Return the (X, Y) coordinate for the center point of the cell that contains the specified text.  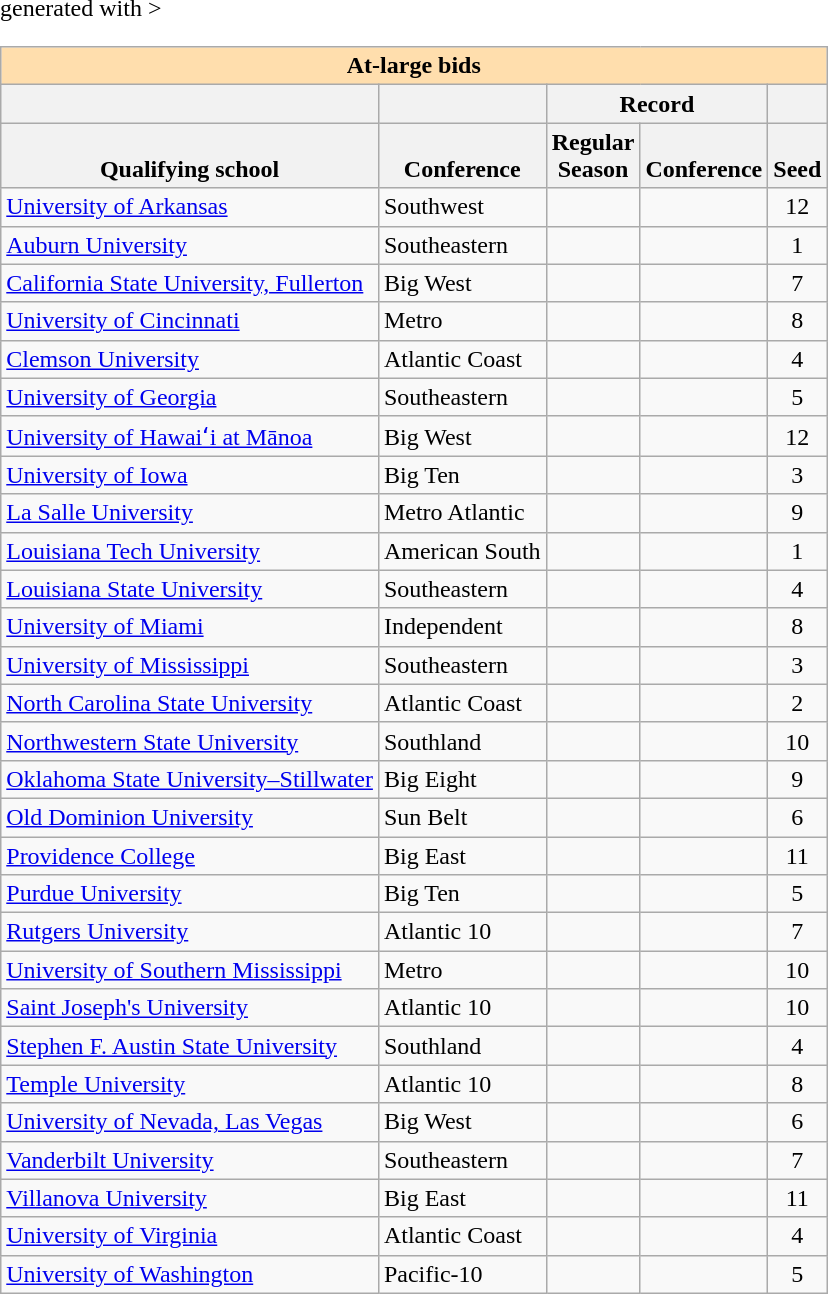
Sun Belt (462, 817)
La Salle University (190, 513)
American South (462, 551)
2 (798, 703)
Northwestern State University (190, 741)
Oklahoma State University–Stillwater (190, 779)
Big Eight (462, 779)
University of Virginia (190, 1236)
Providence College (190, 855)
University of Hawaiʻi at Mānoa (190, 436)
Independent (462, 627)
Record (657, 104)
Louisiana Tech University (190, 551)
Pacific-10 (462, 1274)
Rutgers University (190, 932)
At-large bids (414, 66)
North Carolina State University (190, 703)
Purdue University (190, 894)
Southwest (462, 207)
Auburn University (190, 245)
Villanova University (190, 1198)
Clemson University (190, 359)
Metro Atlantic (462, 513)
Old Dominion University (190, 817)
California State University, Fullerton (190, 283)
Vanderbilt University (190, 1160)
Seed (798, 156)
University of Georgia (190, 397)
University of Cincinnati (190, 321)
Saint Joseph's University (190, 1008)
University of Mississippi (190, 665)
University of Miami (190, 627)
University of Nevada, Las Vegas (190, 1122)
Temple University (190, 1084)
Louisiana State University (190, 589)
University of Arkansas (190, 207)
University of Washington (190, 1274)
Stephen F. Austin State University (190, 1046)
University of Iowa (190, 475)
Qualifying school (190, 156)
University of Southern Mississippi (190, 970)
Regular Season (593, 156)
